Scan for the cell matching the given text and deliver its [x, y] coordinate at center. 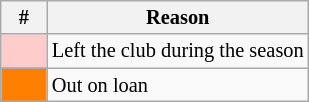
Out on loan [178, 85]
Left the club during the season [178, 51]
# [24, 17]
Reason [178, 17]
